Determine the (X, Y) coordinate at the center of the cell enclosing the given text.  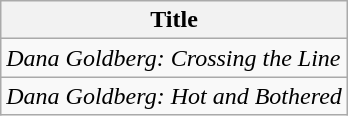
Dana Goldberg: Hot and Bothered (174, 96)
Dana Goldberg: Crossing the Line (174, 58)
Title (174, 20)
